Search for the cell housing the specified text and yield its [X, Y] center coordinate. 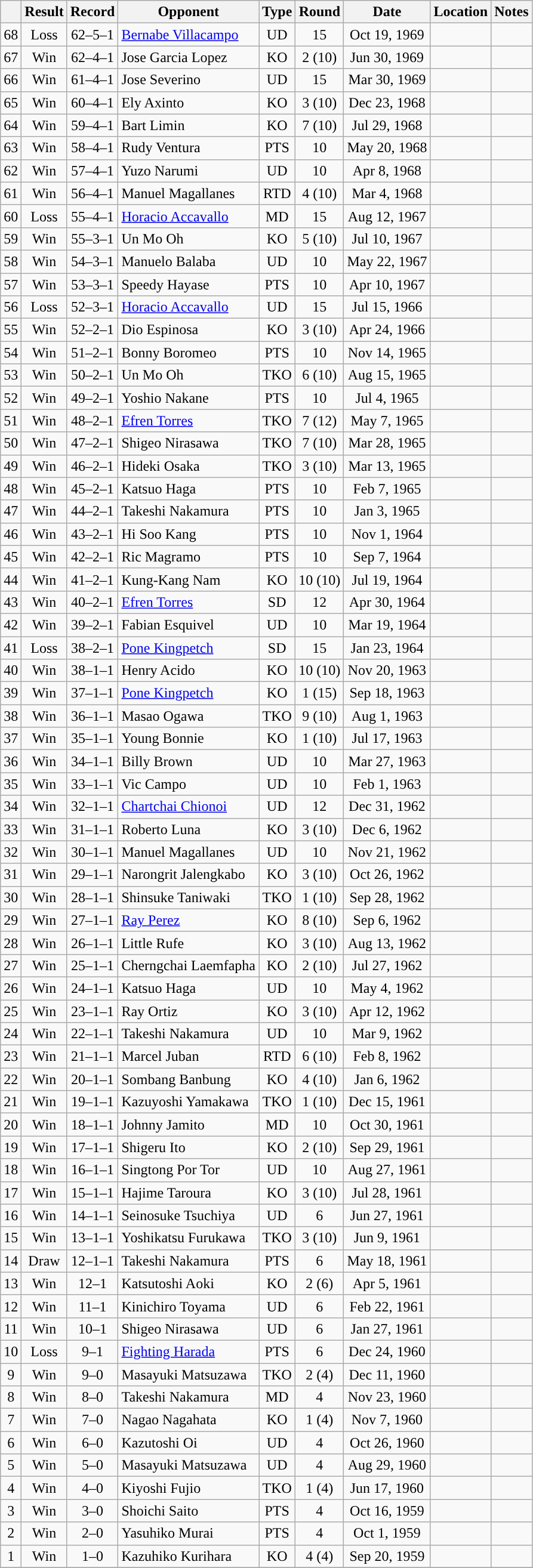
Nov 1, 1964 [387, 534]
48 [11, 489]
34–1–1 [93, 761]
54–3–1 [93, 261]
57 [11, 285]
Apr 12, 1962 [387, 1011]
3–0 [93, 1511]
35 [11, 784]
May 22, 1967 [387, 261]
Manuelo Balaba [189, 261]
60 [11, 216]
11–1 [93, 1306]
Henry Acido [189, 671]
15–1–1 [93, 1193]
63 [11, 148]
Jul 29, 1968 [387, 125]
May 4, 1962 [387, 988]
Little Rufe [189, 943]
19–1–1 [93, 1102]
Kazuhiko Kurihara [189, 1556]
Oct 26, 1962 [387, 875]
17–1–1 [93, 1147]
7 [11, 1420]
Draw [44, 1261]
Shinsuke Taniwaki [189, 897]
23 [11, 1057]
41 [11, 647]
Kinichiro Toyama [189, 1306]
17 [11, 1193]
Ray Ortiz [189, 1011]
Result [44, 12]
47 [11, 511]
Nov 21, 1962 [387, 852]
12–1 [93, 1283]
52–3–1 [93, 307]
Vic Campo [189, 784]
Bart Limin [189, 125]
Apr 30, 1964 [387, 602]
27–1–1 [93, 920]
61–4–1 [93, 80]
8 [11, 1397]
Sep 28, 1962 [387, 897]
39–2–1 [93, 625]
Oct 19, 1969 [387, 35]
Seinosuke Tsuchiya [189, 1215]
Dio Espinosa [189, 330]
49–2–1 [93, 398]
21 [11, 1102]
50 [11, 443]
62 [11, 171]
29 [11, 920]
Jun 27, 1961 [387, 1215]
52 [11, 398]
Nov 20, 1963 [387, 671]
Notes [512, 12]
24 [11, 1034]
Masao Ogawa [189, 716]
Mar 4, 1968 [387, 193]
2 (6) [320, 1283]
65 [11, 103]
34 [11, 807]
55 [11, 330]
Feb 8, 1962 [387, 1057]
38–1–1 [93, 671]
Dec 23, 1968 [387, 103]
Jan 3, 1965 [387, 511]
42 [11, 625]
Jul 28, 1961 [387, 1193]
Bernabe Villacampo [189, 35]
58–4–1 [93, 148]
44–2–1 [93, 511]
55–3–1 [93, 239]
59–4–1 [93, 125]
Mar 28, 1965 [387, 443]
43 [11, 602]
Jose Severino [189, 80]
11 [11, 1329]
59 [11, 239]
9–0 [93, 1374]
Apr 10, 1967 [387, 285]
Ely Axinto [189, 103]
10–1 [93, 1329]
37 [11, 739]
Dec 11, 1960 [387, 1374]
Speedy Hayase [189, 285]
Jose Garcia Lopez [189, 57]
Yoshikatsu Furukawa [189, 1238]
21–1–1 [93, 1057]
Jul 27, 1962 [387, 965]
Jun 17, 1960 [387, 1488]
Fighting Harada [189, 1351]
Jun 9, 1961 [387, 1238]
30–1–1 [93, 852]
Feb 7, 1965 [387, 489]
36 [11, 761]
Jan 23, 1964 [387, 647]
1 (15) [320, 693]
Billy Brown [189, 761]
Jan 6, 1962 [387, 1079]
25 [11, 1011]
30 [11, 897]
28 [11, 943]
3 [11, 1511]
12–1–1 [93, 1261]
4–0 [93, 1488]
Sep 18, 1963 [387, 693]
51–2–1 [93, 353]
27 [11, 965]
Hideki Osaka [189, 466]
Kiyoshi Fujio [189, 1488]
Chartchai Chionoi [189, 807]
Young Bonnie [189, 739]
22 [11, 1079]
32–1–1 [93, 807]
Nov 7, 1960 [387, 1420]
28–1–1 [93, 897]
2–0 [93, 1533]
1–0 [93, 1556]
Yuzo Narumi [189, 171]
39 [11, 693]
Cherngchai Laemfapha [189, 965]
Dec 6, 1962 [387, 829]
Narongrit Jalengkabo [189, 875]
Yoshio Nakane [189, 398]
Katsutoshi Aoki [189, 1283]
Marcel Juban [189, 1057]
Apr 5, 1961 [387, 1283]
26–1–1 [93, 943]
Singtong Por Tor [189, 1170]
Aug 15, 1965 [387, 375]
60–4–1 [93, 103]
31–1–1 [93, 829]
Rudy Ventura [189, 148]
5–0 [93, 1465]
25–1–1 [93, 965]
Oct 1, 1959 [387, 1533]
56 [11, 307]
19 [11, 1147]
68 [11, 35]
48–2–1 [93, 421]
Oct 26, 1960 [387, 1443]
53–3–1 [93, 285]
57–4–1 [93, 171]
Nagao Nagahata [189, 1420]
67 [11, 57]
Ray Perez [189, 920]
May 7, 1965 [387, 421]
66 [11, 80]
Shigeru Ito [189, 1147]
9 (10) [320, 716]
29–1–1 [93, 875]
May 20, 1968 [387, 148]
6–0 [93, 1443]
7–0 [93, 1420]
20 [11, 1125]
Apr 8, 1968 [387, 171]
Oct 30, 1961 [387, 1125]
Mar 19, 1964 [387, 625]
Sep 29, 1961 [387, 1147]
7 (12) [320, 421]
2 [11, 1533]
36–1–1 [93, 716]
45–2–1 [93, 489]
64 [11, 125]
18–1–1 [93, 1125]
Johnny Jamito [189, 1125]
5 (10) [320, 239]
Kazutoshi Oi [189, 1443]
Nov 23, 1960 [387, 1397]
8–0 [93, 1397]
13–1–1 [93, 1238]
Fabian Esquivel [189, 625]
1 [11, 1556]
37–1–1 [93, 693]
32 [11, 852]
45 [11, 557]
55–4–1 [93, 216]
33 [11, 829]
Dec 24, 1960 [387, 1351]
40 [11, 671]
14–1–1 [93, 1215]
23–1–1 [93, 1011]
49 [11, 466]
Feb 22, 1961 [387, 1306]
14 [11, 1261]
46 [11, 534]
Kung-Kang Nam [189, 579]
38–2–1 [93, 647]
20–1–1 [93, 1079]
5 [11, 1465]
40–2–1 [93, 602]
Dec 31, 1962 [387, 807]
Aug 1, 1963 [387, 716]
50–2–1 [93, 375]
Sep 20, 1959 [387, 1556]
Mar 13, 1965 [387, 466]
Jul 4, 1965 [387, 398]
51 [11, 421]
Round [320, 12]
2 (4) [320, 1374]
44 [11, 579]
Nov 14, 1965 [387, 353]
46–2–1 [93, 466]
8 (10) [320, 920]
Aug 13, 1962 [387, 943]
Jan 27, 1961 [387, 1329]
4 (4) [320, 1556]
Ric Magramo [189, 557]
Apr 24, 1966 [387, 330]
24–1–1 [93, 988]
Aug 29, 1960 [387, 1465]
Jul 17, 1963 [387, 739]
41–2–1 [93, 579]
22–1–1 [93, 1034]
Type [277, 12]
Opponent [189, 12]
13 [11, 1283]
31 [11, 875]
52–2–1 [93, 330]
9 [11, 1374]
43–2–1 [93, 534]
61 [11, 193]
Aug 27, 1961 [387, 1170]
58 [11, 261]
47–2–1 [93, 443]
38 [11, 716]
33–1–1 [93, 784]
Jul 15, 1966 [387, 307]
Hi Soo Kang [189, 534]
62–5–1 [93, 35]
18 [11, 1170]
Record [93, 12]
Kazuyoshi Yamakawa [189, 1102]
Mar 27, 1963 [387, 761]
Shoichi Saito [189, 1511]
Sep 7, 1964 [387, 557]
62–4–1 [93, 57]
Dec 15, 1961 [387, 1102]
Sep 6, 1962 [387, 920]
Oct 16, 1959 [387, 1511]
Yasuhiko Murai [189, 1533]
54 [11, 353]
Jul 19, 1964 [387, 579]
26 [11, 988]
Aug 12, 1967 [387, 216]
Sombang Banbung [189, 1079]
Jun 30, 1969 [387, 57]
Roberto Luna [189, 829]
Bonny Boromeo [189, 353]
Hajime Taroura [189, 1193]
Feb 1, 1963 [387, 784]
Mar 9, 1962 [387, 1034]
42–2–1 [93, 557]
16–1–1 [93, 1170]
9–1 [93, 1351]
56–4–1 [93, 193]
Location [461, 12]
Date [387, 12]
Jul 10, 1967 [387, 239]
16 [11, 1215]
May 18, 1961 [387, 1261]
53 [11, 375]
35–1–1 [93, 739]
Mar 30, 1969 [387, 80]
